Provide the [X, Y] coordinate of the cell's center where the given text is located.  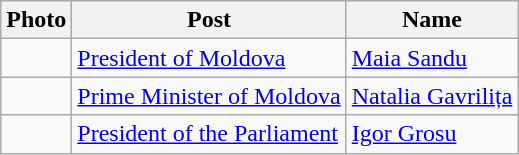
Igor Grosu [432, 134]
Post [209, 20]
Name [432, 20]
Maia Sandu [432, 58]
President of the Parliament [209, 134]
Natalia Gavrilița [432, 96]
Prime Minister of Moldova [209, 96]
President of Moldova [209, 58]
Photo [36, 20]
